Search for the cell housing the specified text and yield its (x, y) center coordinate. 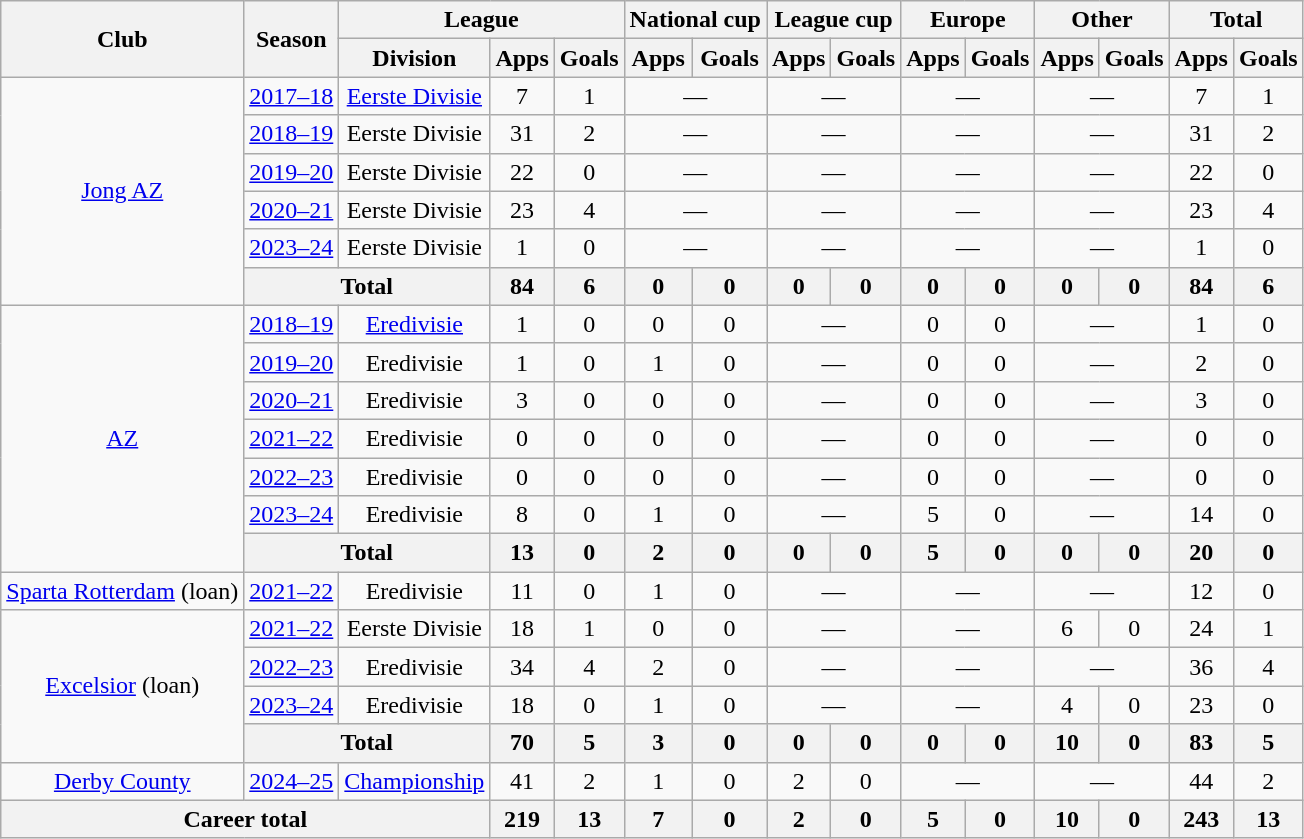
8 (522, 515)
Division (414, 58)
36 (1201, 667)
Excelsior (loan) (122, 686)
Jong AZ (122, 191)
24 (1201, 629)
Championship (414, 781)
11 (522, 591)
League cup (833, 20)
14 (1201, 515)
Sparta Rotterdam (loan) (122, 591)
Club (122, 39)
34 (522, 667)
AZ (122, 438)
Career total (246, 819)
National cup (695, 20)
12 (1201, 591)
Derby County (122, 781)
219 (522, 819)
Season (292, 39)
44 (1201, 781)
20 (1201, 553)
2017–18 (292, 96)
41 (522, 781)
League (482, 20)
2024–25 (292, 781)
243 (1201, 819)
Other (1102, 20)
Europe (968, 20)
70 (522, 743)
83 (1201, 743)
